Scan for the cell matching the given text and deliver its (x, y) coordinate at center. 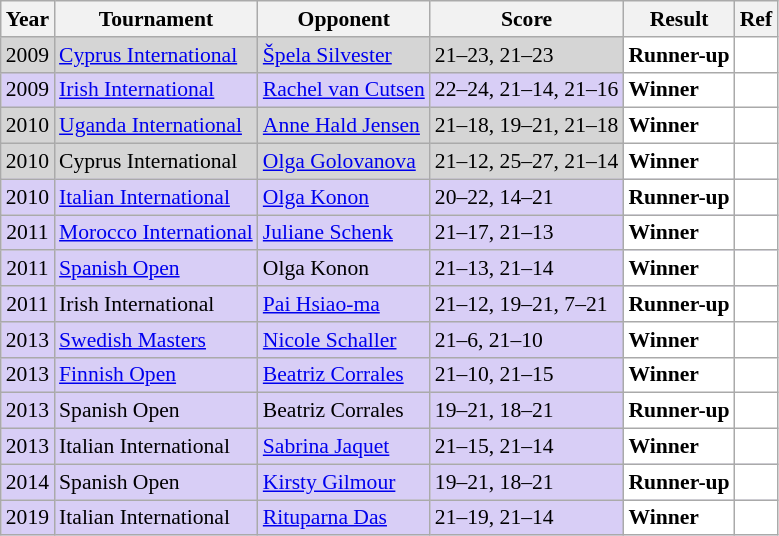
Nicole Schaller (344, 340)
2014 (28, 482)
22–24, 21–14, 21–16 (527, 90)
20–22, 14–21 (527, 197)
Finnish Open (156, 375)
Ref (756, 19)
Result (678, 19)
Year (28, 19)
21–18, 19–21, 21–18 (527, 126)
21–12, 25–27, 21–14 (527, 162)
Morocco International (156, 233)
21–19, 21–14 (527, 518)
Sabrina Jaquet (344, 447)
Score (527, 19)
21–12, 19–21, 7–21 (527, 304)
Opponent (344, 19)
Pai Hsiao-ma (344, 304)
2019 (28, 518)
Špela Silvester (344, 55)
Uganda International (156, 126)
Rachel van Cutsen (344, 90)
21–10, 21–15 (527, 375)
21–6, 21–10 (527, 340)
21–15, 21–14 (527, 447)
21–13, 21–14 (527, 269)
Kirsty Gilmour (344, 482)
Juliane Schenk (344, 233)
Anne Hald Jensen (344, 126)
21–23, 21–23 (527, 55)
Tournament (156, 19)
Rituparna Das (344, 518)
Olga Golovanova (344, 162)
21–17, 21–13 (527, 233)
Swedish Masters (156, 340)
